Find where the given text appears and provide that cell's center as (x, y) coordinate. 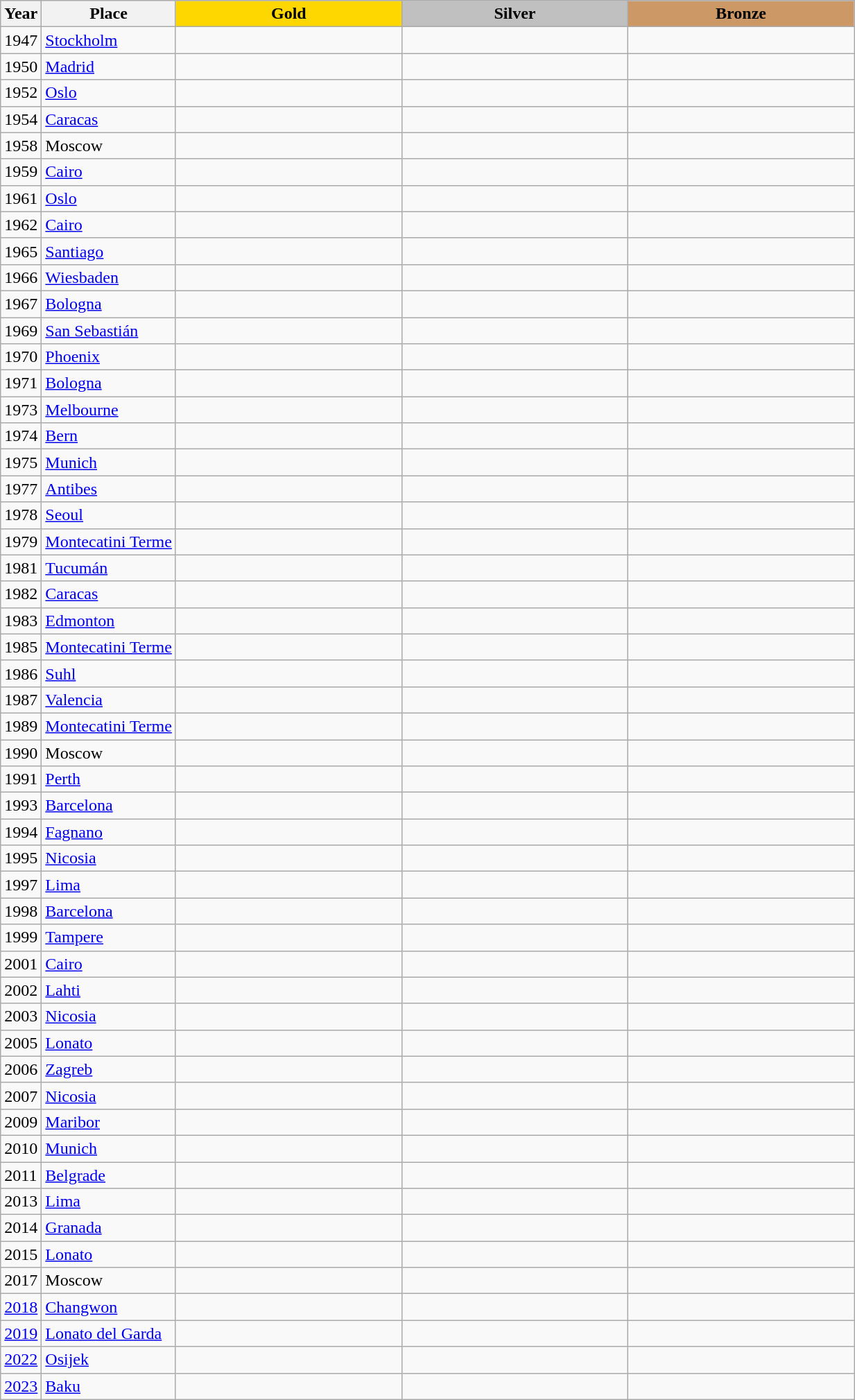
1999 (21, 937)
2009 (21, 1122)
2006 (21, 1069)
1978 (21, 515)
1962 (21, 225)
1974 (21, 436)
Fagnano (109, 832)
2007 (21, 1096)
2015 (21, 1254)
Perth (109, 779)
1954 (21, 119)
Lahti (109, 990)
Changwon (109, 1307)
Stockholm (109, 40)
Suhl (109, 673)
Belgrade (109, 1175)
1969 (21, 331)
Seoul (109, 515)
2002 (21, 990)
Year (21, 14)
Bern (109, 436)
Place (109, 14)
Melbourne (109, 410)
1991 (21, 779)
1989 (21, 726)
San Sebastián (109, 331)
1977 (21, 489)
2010 (21, 1148)
1997 (21, 885)
1966 (21, 277)
2014 (21, 1228)
1959 (21, 172)
1952 (21, 93)
Silver (515, 14)
Madrid (109, 67)
2011 (21, 1175)
2022 (21, 1360)
1971 (21, 383)
1973 (21, 410)
Gold (288, 14)
1994 (21, 832)
2013 (21, 1202)
1967 (21, 304)
Santiago (109, 251)
2001 (21, 964)
1982 (21, 594)
2023 (21, 1386)
Zagreb (109, 1069)
1995 (21, 858)
Wiesbaden (109, 277)
1990 (21, 752)
1981 (21, 568)
1975 (21, 463)
Baku (109, 1386)
Phoenix (109, 357)
1965 (21, 251)
Granada (109, 1228)
Lonato del Garda (109, 1333)
Edmonton (109, 621)
1958 (21, 146)
1998 (21, 911)
2019 (21, 1333)
Tampere (109, 937)
1961 (21, 198)
Antibes (109, 489)
1970 (21, 357)
Bronze (741, 14)
1979 (21, 542)
1987 (21, 700)
1983 (21, 621)
1950 (21, 67)
Maribor (109, 1122)
1993 (21, 806)
1986 (21, 673)
Valencia (109, 700)
2005 (21, 1043)
2017 (21, 1281)
1947 (21, 40)
Osijek (109, 1360)
2018 (21, 1307)
Tucumán (109, 568)
1985 (21, 647)
2003 (21, 1017)
